Search for the cell housing the specified text and yield its (X, Y) center coordinate. 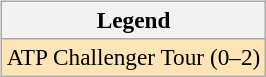
ATP Challenger Tour (0–2) (133, 57)
Legend (133, 20)
